From the cell containing the given text, extract its center point as [X, Y] coordinate. 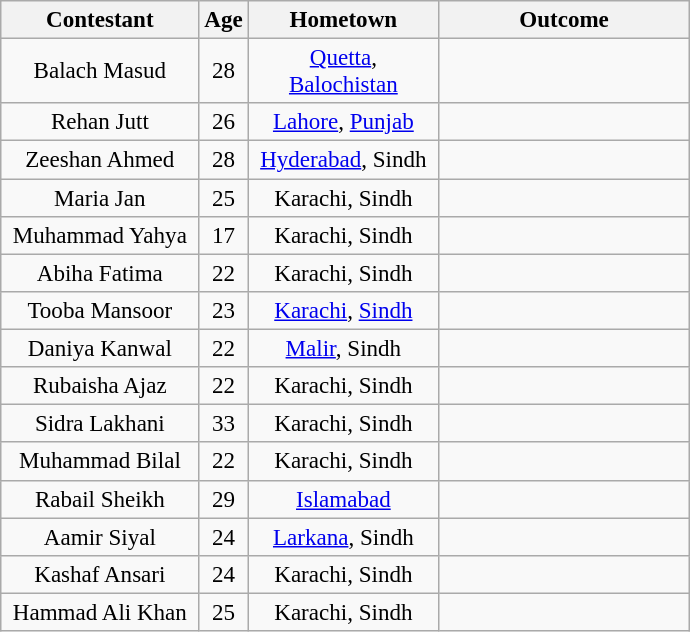
Muhammad Bilal [100, 462]
Lahore, Punjab [344, 122]
Islamabad [344, 499]
Hammad Ali Khan [100, 612]
Aamir Siyal [100, 537]
Hyderabad, Sindh [344, 160]
17 [224, 236]
Rubaisha Ajaz [100, 386]
Balach Masud [100, 72]
Muhammad Yahya [100, 236]
Quetta, Balochistan [344, 72]
Age [224, 20]
29 [224, 499]
Malir, Sindh [344, 349]
Contestant [100, 20]
Daniya Kanwal [100, 349]
Zeeshan Ahmed [100, 160]
Maria Jan [100, 198]
Abiha Fatima [100, 273]
Kashaf Ansari [100, 575]
33 [224, 424]
26 [224, 122]
Outcome [564, 20]
23 [224, 311]
Hometown [344, 20]
Rehan Jutt [100, 122]
Sidra Lakhani [100, 424]
Tooba Mansoor [100, 311]
Larkana, Sindh [344, 537]
Rabail Sheikh [100, 499]
